Identify which cell holds the provided text, then report its (X, Y) central coordinate. 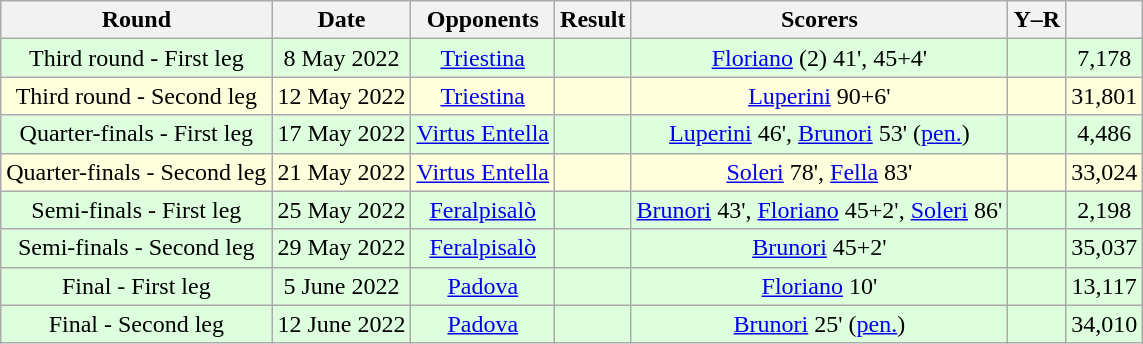
34,010 (1104, 324)
Opponents (483, 20)
25 May 2022 (342, 210)
Final - Second leg (136, 324)
35,037 (1104, 248)
12 June 2022 (342, 324)
13,117 (1104, 286)
Quarter-finals - First leg (136, 134)
17 May 2022 (342, 134)
4,486 (1104, 134)
Scorers (820, 20)
8 May 2022 (342, 58)
Result (593, 20)
Semi-finals - Second leg (136, 248)
29 May 2022 (342, 248)
Round (136, 20)
Floriano (2) 41', 45+4' (820, 58)
5 June 2022 (342, 286)
Third round - First leg (136, 58)
Floriano 10' (820, 286)
Date (342, 20)
12 May 2022 (342, 96)
7,178 (1104, 58)
Y–R (1037, 20)
21 May 2022 (342, 172)
Third round - Second leg (136, 96)
2,198 (1104, 210)
31,801 (1104, 96)
Final - First leg (136, 286)
Brunori 43', Floriano 45+2', Soleri 86' (820, 210)
Semi-finals - First leg (136, 210)
33,024 (1104, 172)
Luperini 90+6' (820, 96)
Brunori 25' (pen.) (820, 324)
Luperini 46', Brunori 53' (pen.) (820, 134)
Brunori 45+2' (820, 248)
Quarter-finals - Second leg (136, 172)
Soleri 78', Fella 83' (820, 172)
